Locate the cell with the specified text and output its [x, y] center coordinate. 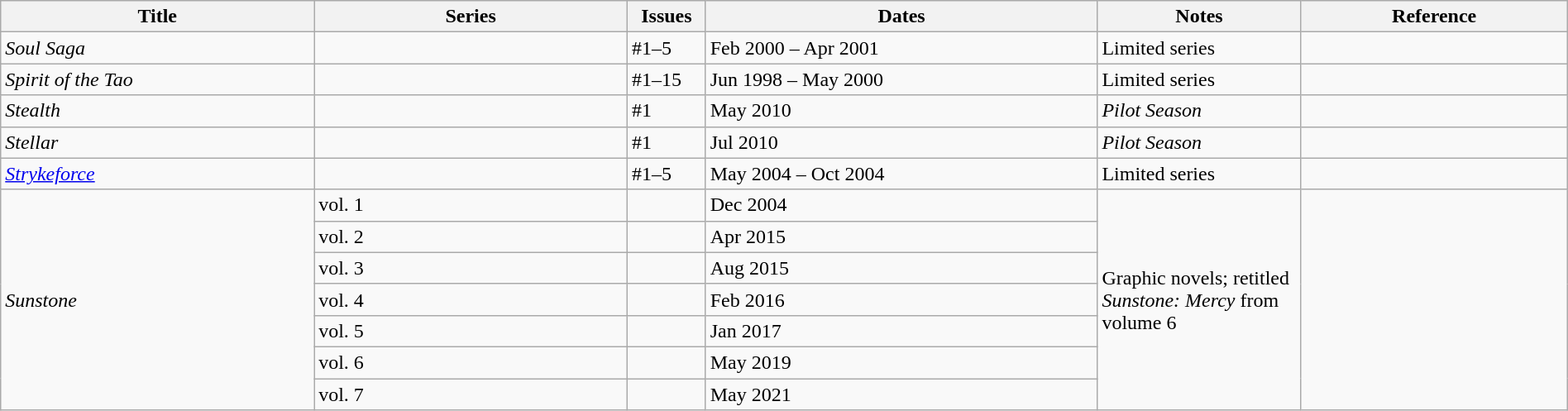
vol. 3 [471, 268]
Notes [1199, 17]
vol. 6 [471, 362]
Apr 2015 [901, 237]
Feb 2000 – Apr 2001 [901, 48]
Strykeforce [157, 174]
vol. 7 [471, 394]
Jun 1998 – May 2000 [901, 79]
May 2021 [901, 394]
vol. 2 [471, 237]
Soul Saga [157, 48]
Dec 2004 [901, 205]
Spirit of the Tao [157, 79]
Dates [901, 17]
Series [471, 17]
Stellar [157, 142]
Feb 2016 [901, 299]
Jul 2010 [901, 142]
May 2019 [901, 362]
Reference [1434, 17]
Aug 2015 [901, 268]
vol. 5 [471, 331]
Title [157, 17]
vol. 4 [471, 299]
Sunstone [157, 299]
Issues [667, 17]
Jan 2017 [901, 331]
vol. 1 [471, 205]
Graphic novels; retitled Sunstone: Mercy from volume 6 [1199, 299]
#1–15 [667, 79]
May 2004 – Oct 2004 [901, 174]
May 2010 [901, 111]
Stealth [157, 111]
